Output the [X, Y] coordinate of the center of the cell containing the given text.  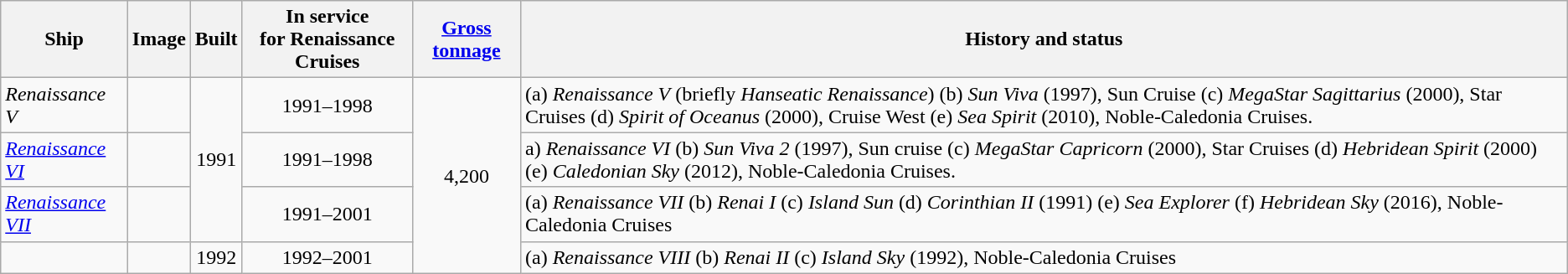
1991–2001 [327, 215]
Ship [64, 39]
1992 [216, 257]
1992–2001 [327, 257]
In servicefor Renaissance Cruises [327, 39]
4,200 [466, 176]
Image [159, 39]
(a) Renaissance VII (b) Renai I (c) Island Sun (d) Corinthian II (1991) (e) Sea Explorer (f) Hebridean Sky (2016), Noble-Caledonia Cruises [1044, 215]
Renaissance V [64, 106]
1991 [216, 159]
Built [216, 39]
Renaissance VI [64, 159]
Renaissance VII [64, 215]
Gross tonnage [466, 39]
History and status [1044, 39]
(a) Renaissance VIII (b) Renai II (c) Island Sky (1992), Noble-Caledonia Cruises [1044, 257]
